Identify which cell holds the provided text, then report its (x, y) central coordinate. 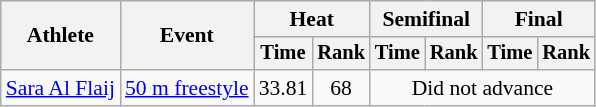
68 (341, 88)
Final (538, 19)
Sara Al Flaij (60, 88)
Event (187, 36)
Heat (312, 19)
33.81 (284, 88)
Did not advance (482, 88)
50 m freestyle (187, 88)
Semifinal (426, 19)
Athlete (60, 36)
